Search for the cell housing the specified text and yield its [X, Y] center coordinate. 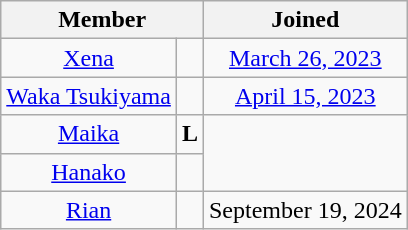
March 26, 2023 [305, 58]
Waka Tsukiyama [89, 96]
Xena [89, 58]
September 19, 2024 [305, 210]
Joined [305, 20]
Maika [89, 134]
L [190, 134]
Rian [89, 210]
Member [102, 20]
Hanako [89, 172]
April 15, 2023 [305, 96]
